Locate the cell with the specified text and output its (x, y) center coordinate. 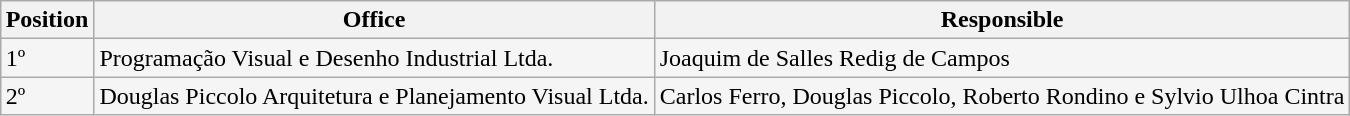
Responsible (1002, 20)
Office (374, 20)
Joaquim de Salles Redig de Campos (1002, 58)
Position (47, 20)
Douglas Piccolo Arquitetura e Planejamento Visual Ltda. (374, 96)
Carlos Ferro, Douglas Piccolo, Roberto Rondino e Sylvio Ulhoa Cintra (1002, 96)
Programação Visual e Desenho Industrial Ltda. (374, 58)
2º (47, 96)
1º (47, 58)
